Return the [X, Y] coordinate for the center point of the cell that contains the specified text.  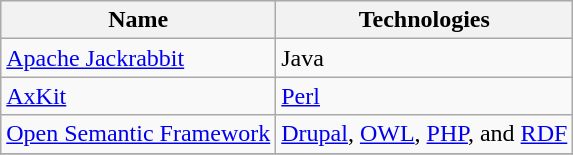
Drupal, OWL, PHP, and RDF [424, 134]
Apache Jackrabbit [138, 58]
Perl [424, 96]
Technologies [424, 20]
Name [138, 20]
Java [424, 58]
AxKit [138, 96]
Open Semantic Framework [138, 134]
